Extract the [x, y] coordinate from the center of the cell holding the provided text.  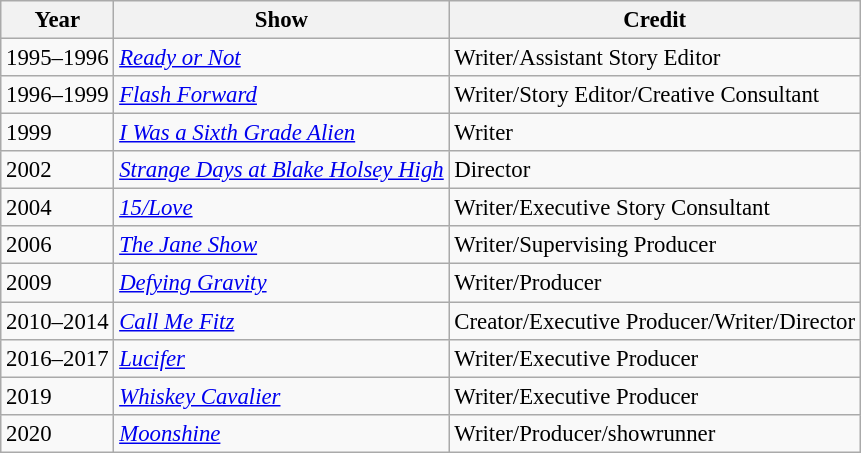
Writer/Producer [654, 283]
Whiskey Cavalier [282, 396]
1995–1996 [58, 58]
2020 [58, 433]
2016–2017 [58, 358]
2002 [58, 170]
Ready or Not [282, 58]
Year [58, 20]
2009 [58, 283]
Writer/Assistant Story Editor [654, 58]
Defying Gravity [282, 283]
2010–2014 [58, 321]
Writer/Story Editor/Creative Consultant [654, 95]
15/Love [282, 208]
Strange Days at Blake Holsey High [282, 170]
1999 [58, 133]
Flash Forward [282, 95]
Director [654, 170]
Writer/Producer/showrunner [654, 433]
Moonshine [282, 433]
Call Me Fitz [282, 321]
Writer/Supervising Producer [654, 245]
1996–1999 [58, 95]
2004 [58, 208]
Credit [654, 20]
Creator/Executive Producer/Writer/Director [654, 321]
Lucifer [282, 358]
Show [282, 20]
2006 [58, 245]
Writer [654, 133]
The Jane Show [282, 245]
I Was a Sixth Grade Alien [282, 133]
2019 [58, 396]
Writer/Executive Story Consultant [654, 208]
